For the text-containing cell, return its midpoint in (X, Y) coordinate format. 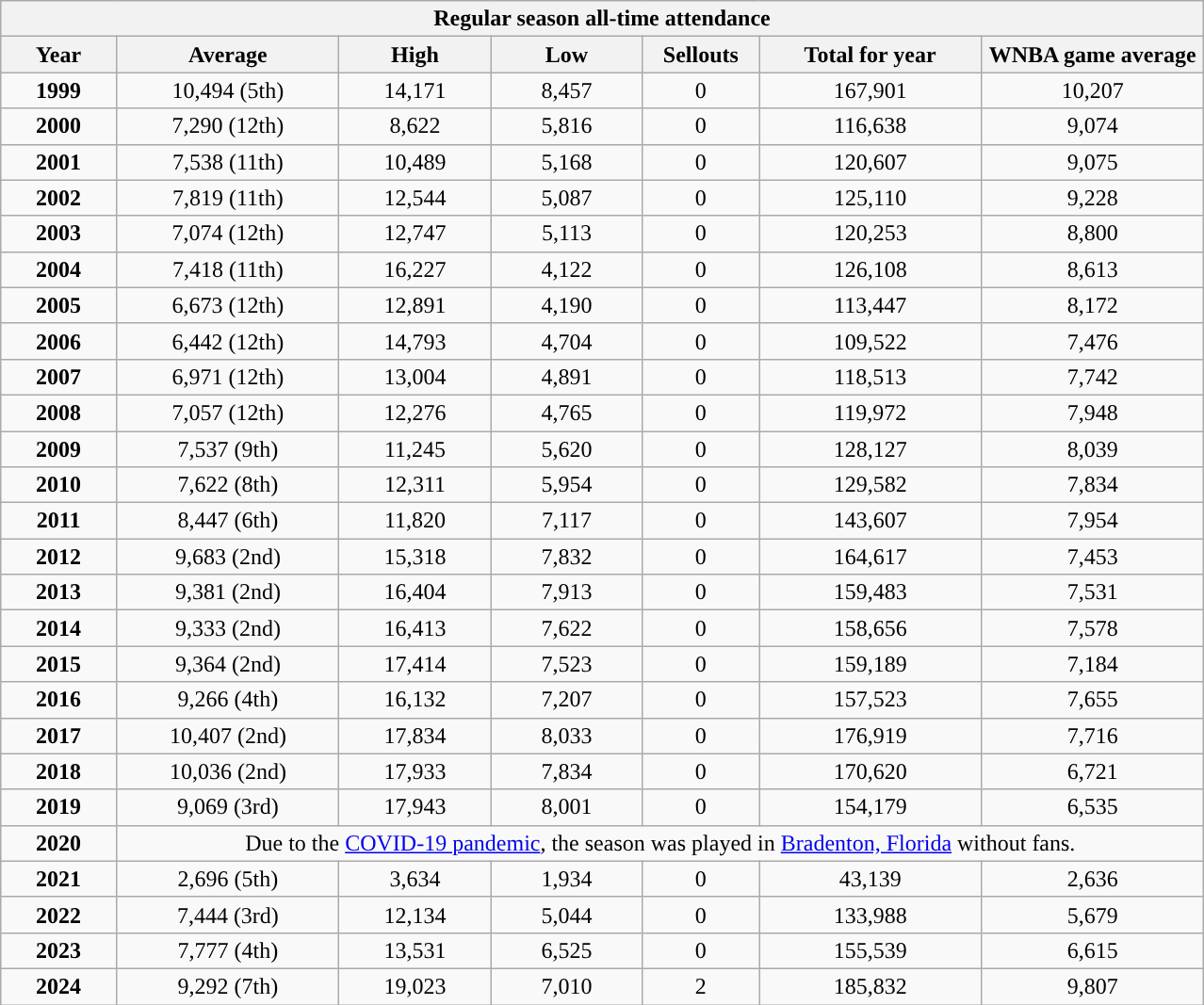
12,311 (415, 485)
2006 (58, 341)
Year (58, 55)
6,442 (12th) (228, 341)
2003 (58, 234)
2,696 (5th) (228, 879)
119,972 (870, 413)
12,891 (415, 305)
7,832 (567, 557)
133,988 (870, 915)
167,901 (870, 90)
7,954 (1093, 521)
155,539 (870, 950)
8,800 (1093, 234)
176,919 (870, 736)
7,578 (1093, 628)
109,522 (870, 341)
Average (228, 55)
12,544 (415, 198)
7,184 (1093, 664)
2007 (58, 377)
2016 (58, 700)
5,087 (567, 198)
9,683 (2nd) (228, 557)
6,721 (1093, 771)
9,292 (7th) (228, 986)
7,444 (3rd) (228, 915)
7,622 (8th) (228, 485)
9,075 (1093, 162)
1,934 (567, 879)
8,039 (1093, 449)
5,620 (567, 449)
9,381 (2nd) (228, 592)
2021 (58, 879)
6,525 (567, 950)
9,364 (2nd) (228, 664)
1999 (58, 90)
10,207 (1093, 90)
6,615 (1093, 950)
7,777 (4th) (228, 950)
129,582 (870, 485)
116,638 (870, 126)
120,253 (870, 234)
14,793 (415, 341)
13,004 (415, 377)
2 (701, 986)
Low (567, 55)
7,476 (1093, 341)
11,820 (415, 521)
2010 (58, 485)
2020 (58, 843)
9,228 (1093, 198)
157,523 (870, 700)
WNBA game average (1093, 55)
2018 (58, 771)
Total for year (870, 55)
6,971 (12th) (228, 377)
2014 (58, 628)
113,447 (870, 305)
7,819 (11th) (228, 198)
185,832 (870, 986)
19,023 (415, 986)
2013 (58, 592)
4,765 (567, 413)
2,636 (1093, 879)
9,807 (1093, 986)
164,617 (870, 557)
14,171 (415, 90)
7,538 (11th) (228, 162)
120,607 (870, 162)
7,523 (567, 664)
2000 (58, 126)
43,139 (870, 879)
2017 (58, 736)
8,457 (567, 90)
7,453 (1093, 557)
9,069 (3rd) (228, 807)
2005 (58, 305)
7,622 (567, 628)
7,655 (1093, 700)
11,245 (415, 449)
159,483 (870, 592)
4,891 (567, 377)
5,954 (567, 485)
7,948 (1093, 413)
10,489 (415, 162)
17,933 (415, 771)
16,413 (415, 628)
2008 (58, 413)
4,704 (567, 341)
Due to the COVID-19 pandemic, the season was played in Bradenton, Florida without fans. (660, 843)
8,613 (1093, 269)
2022 (58, 915)
126,108 (870, 269)
9,333 (2nd) (228, 628)
7,290 (12th) (228, 126)
5,679 (1093, 915)
7,207 (567, 700)
2015 (58, 664)
High (415, 55)
17,834 (415, 736)
143,607 (870, 521)
2012 (58, 557)
12,134 (415, 915)
15,318 (415, 557)
8,622 (415, 126)
2019 (58, 807)
7,074 (12th) (228, 234)
154,179 (870, 807)
13,531 (415, 950)
7,117 (567, 521)
Sellouts (701, 55)
Regular season all-time attendance (601, 19)
17,943 (415, 807)
2002 (58, 198)
4,122 (567, 269)
7,716 (1093, 736)
7,913 (567, 592)
4,190 (567, 305)
7,537 (9th) (228, 449)
2023 (58, 950)
7,057 (12th) (228, 413)
6,535 (1093, 807)
8,172 (1093, 305)
9,266 (4th) (228, 700)
118,513 (870, 377)
7,418 (11th) (228, 269)
128,127 (870, 449)
3,634 (415, 879)
7,531 (1093, 592)
10,494 (5th) (228, 90)
16,132 (415, 700)
2024 (58, 986)
5,113 (567, 234)
5,168 (567, 162)
2011 (58, 521)
125,110 (870, 198)
2001 (58, 162)
2009 (58, 449)
170,620 (870, 771)
2004 (58, 269)
16,404 (415, 592)
10,407 (2nd) (228, 736)
8,033 (567, 736)
5,044 (567, 915)
17,414 (415, 664)
8,447 (6th) (228, 521)
8,001 (567, 807)
12,276 (415, 413)
6,673 (12th) (228, 305)
9,074 (1093, 126)
5,816 (567, 126)
158,656 (870, 628)
16,227 (415, 269)
12,747 (415, 234)
159,189 (870, 664)
7,010 (567, 986)
7,742 (1093, 377)
10,036 (2nd) (228, 771)
